Determine the [x, y] coordinate at the center of the cell enclosing the given text.  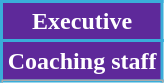
Coaching staff [82, 61]
Executive [82, 22]
